Scan for the cell matching the given text and deliver its [X, Y] coordinate at center. 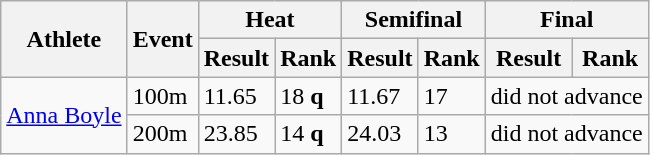
14 q [308, 134]
100m [162, 96]
24.03 [380, 134]
Final [566, 20]
Heat [270, 20]
Event [162, 39]
17 [452, 96]
Athlete [64, 39]
Anna Boyle [64, 115]
200m [162, 134]
Semifinal [414, 20]
13 [452, 134]
11.65 [236, 96]
23.85 [236, 134]
18 q [308, 96]
11.67 [380, 96]
